Return the (X, Y) coordinate for the center point of the cell that contains the specified text.  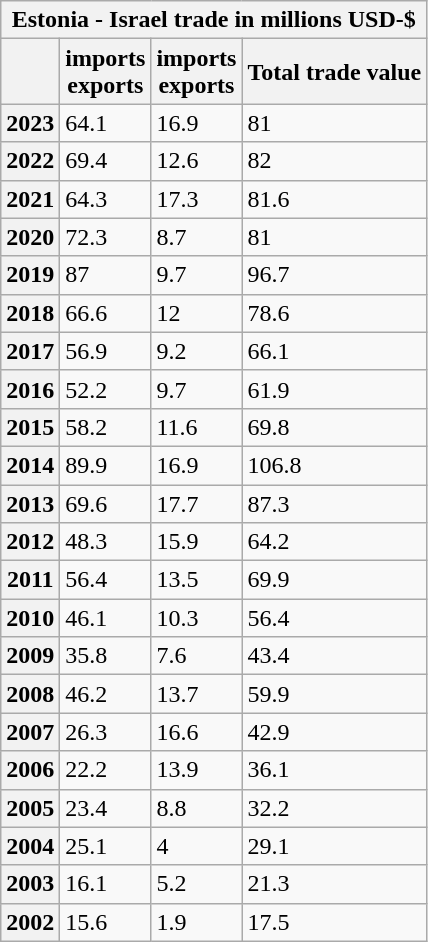
8.8 (196, 808)
78.6 (334, 313)
2013 (30, 503)
Total trade value (334, 72)
12 (196, 313)
106.8 (334, 465)
1.9 (196, 922)
82 (334, 161)
58.2 (106, 427)
2008 (30, 694)
2012 (30, 542)
32.2 (334, 808)
15.6 (106, 922)
89.9 (106, 465)
2011 (30, 580)
2010 (30, 618)
23.4 (106, 808)
87 (106, 275)
10.3 (196, 618)
2017 (30, 351)
35.8 (106, 656)
8.7 (196, 237)
13.9 (196, 770)
13.5 (196, 580)
11.6 (196, 427)
15.9 (196, 542)
46.1 (106, 618)
2018 (30, 313)
43.4 (334, 656)
64.2 (334, 542)
25.1 (106, 846)
64.3 (106, 199)
Estonia - Israel trade in millions USD-$ (214, 20)
87.3 (334, 503)
36.1 (334, 770)
2004 (30, 846)
22.2 (106, 770)
13.7 (196, 694)
64.1 (106, 123)
46.2 (106, 694)
2007 (30, 732)
66.1 (334, 351)
69.8 (334, 427)
52.2 (106, 389)
48.3 (106, 542)
2015 (30, 427)
17.3 (196, 199)
59.9 (334, 694)
96.7 (334, 275)
16.1 (106, 884)
12.6 (196, 161)
26.3 (106, 732)
69.9 (334, 580)
2020 (30, 237)
17.7 (196, 503)
66.6 (106, 313)
4 (196, 846)
2006 (30, 770)
81.6 (334, 199)
2003 (30, 884)
29.1 (334, 846)
2023 (30, 123)
2022 (30, 161)
2016 (30, 389)
69.6 (106, 503)
2005 (30, 808)
69.4 (106, 161)
16.6 (196, 732)
5.2 (196, 884)
2009 (30, 656)
72.3 (106, 237)
42.9 (334, 732)
9.2 (196, 351)
61.9 (334, 389)
7.6 (196, 656)
21.3 (334, 884)
2002 (30, 922)
17.5 (334, 922)
2014 (30, 465)
2019 (30, 275)
2021 (30, 199)
56.9 (106, 351)
